Extract the (X, Y) coordinate from the center of the cell holding the provided text.  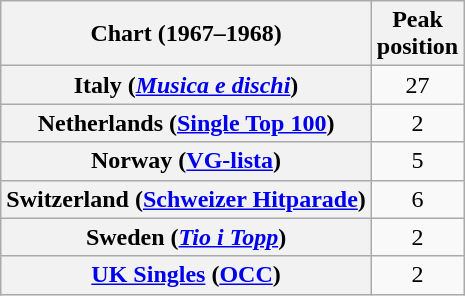
Switzerland (Schweizer Hitparade) (186, 199)
Chart (1967–1968) (186, 34)
UK Singles (OCC) (186, 275)
Norway (VG-lista) (186, 161)
Sweden (Tio i Topp) (186, 237)
6 (417, 199)
Netherlands (Single Top 100) (186, 123)
27 (417, 85)
Italy (Musica e dischi) (186, 85)
5 (417, 161)
Peakposition (417, 34)
